Locate the cell with the specified text and output its [x, y] center coordinate. 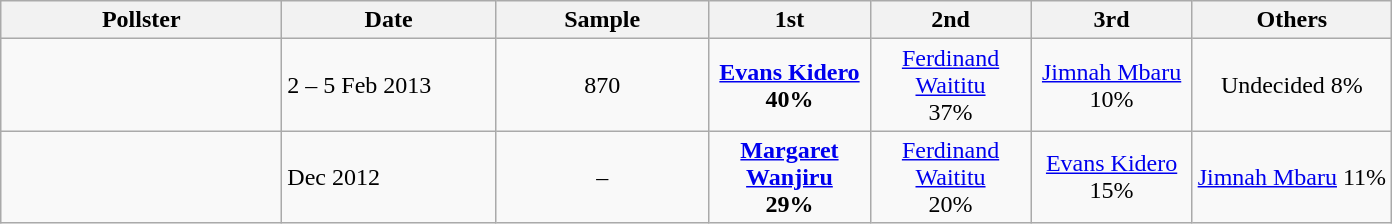
Dec 2012 [389, 177]
Sample [602, 20]
Ferdinand Waititu37% [950, 85]
1st [790, 20]
Jimnah Mbaru10% [1112, 85]
Evans Kidero15% [1112, 177]
– [602, 177]
2 – 5 Feb 2013 [389, 85]
Others [1292, 20]
2nd [950, 20]
Ferdinand Waititu20% [950, 177]
Margaret Wanjiru29% [790, 177]
Evans Kidero40% [790, 85]
Undecided 8% [1292, 85]
Pollster [142, 20]
3rd [1112, 20]
Date [389, 20]
870 [602, 85]
Jimnah Mbaru 11% [1292, 177]
